Output the (x, y) coordinate of the center of the cell containing the given text.  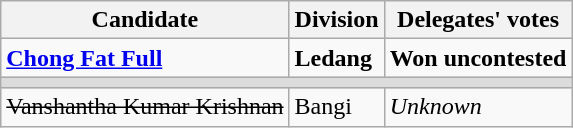
Candidate (145, 20)
Won uncontested (478, 58)
Vanshantha Kumar Krishnan (145, 107)
Bangi (336, 107)
Chong Fat Full (145, 58)
Delegates' votes (478, 20)
Division (336, 20)
Ledang (336, 58)
Unknown (478, 107)
